Locate the cell with the specified text and output its (x, y) center coordinate. 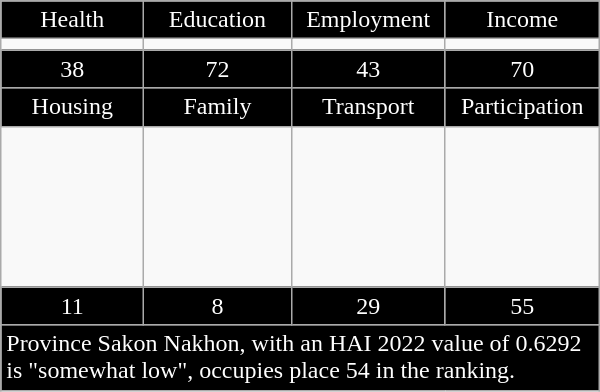
Health (72, 20)
Participation (522, 107)
Employment (368, 20)
43 (368, 69)
Transport (368, 107)
Housing (72, 107)
72 (218, 69)
Family (218, 107)
Income (522, 20)
Education (218, 20)
11 (72, 306)
29 (368, 306)
70 (522, 69)
Province Sakon Nakhon, with an HAI 2022 value of 0.6292 is "somewhat low", occupies place 54 in the ranking. (300, 358)
8 (218, 306)
55 (522, 306)
38 (72, 69)
